Capture the cell that displays the provided text and extract its (X, Y) central coordinate. 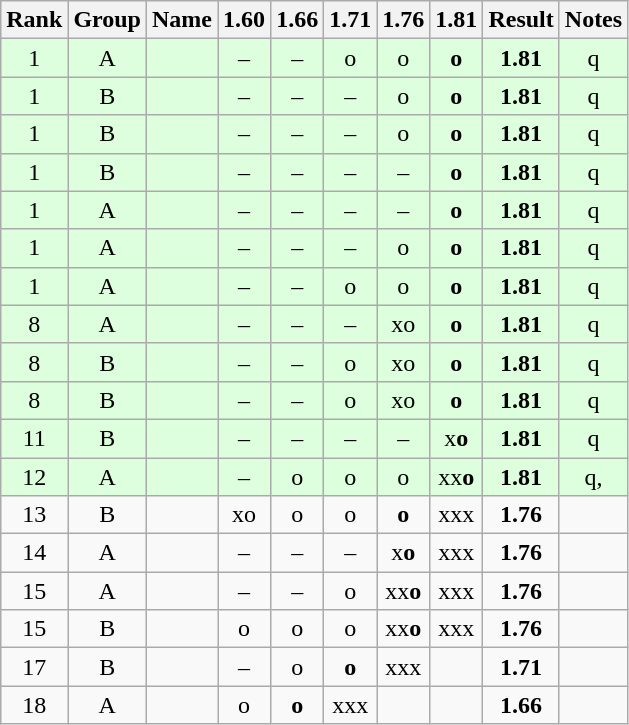
17 (34, 667)
14 (34, 553)
Rank (34, 20)
18 (34, 705)
Notes (593, 20)
q, (593, 477)
Result (521, 20)
11 (34, 438)
1.60 (244, 20)
13 (34, 515)
Name (182, 20)
Group (108, 20)
12 (34, 477)
